Identify which cell holds the provided text, then report its [X, Y] central coordinate. 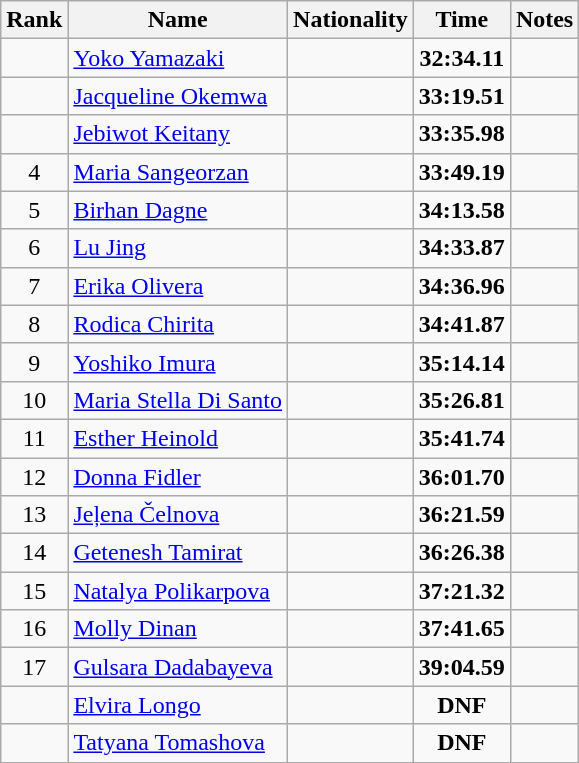
35:14.14 [462, 362]
37:21.32 [462, 591]
Tatyana Tomashova [178, 743]
Gulsara Dadabayeva [178, 667]
Molly Dinan [178, 629]
7 [34, 286]
Time [462, 20]
Yoko Yamazaki [178, 58]
17 [34, 667]
36:01.70 [462, 477]
Donna Fidler [178, 477]
Maria Stella Di Santo [178, 400]
Rank [34, 20]
15 [34, 591]
5 [34, 210]
Natalya Polikarpova [178, 591]
Elvira Longo [178, 705]
35:41.74 [462, 438]
33:49.19 [462, 172]
Erika Olivera [178, 286]
13 [34, 515]
34:36.96 [462, 286]
Nationality [351, 20]
Yoshiko Imura [178, 362]
Rodica Chirita [178, 324]
Maria Sangeorzan [178, 172]
37:41.65 [462, 629]
36:21.59 [462, 515]
33:35.98 [462, 134]
11 [34, 438]
32:34.11 [462, 58]
14 [34, 553]
Getenesh Tamirat [178, 553]
33:19.51 [462, 96]
Name [178, 20]
Jacqueline Okemwa [178, 96]
Birhan Dagne [178, 210]
36:26.38 [462, 553]
8 [34, 324]
39:04.59 [462, 667]
Esther Heinold [178, 438]
Notes [544, 20]
16 [34, 629]
12 [34, 477]
35:26.81 [462, 400]
4 [34, 172]
10 [34, 400]
Jeļena Čelnova [178, 515]
Jebiwot Keitany [178, 134]
9 [34, 362]
6 [34, 248]
Lu Jing [178, 248]
34:33.87 [462, 248]
34:41.87 [462, 324]
34:13.58 [462, 210]
